Find where the given text appears and provide that cell's center as (X, Y) coordinate. 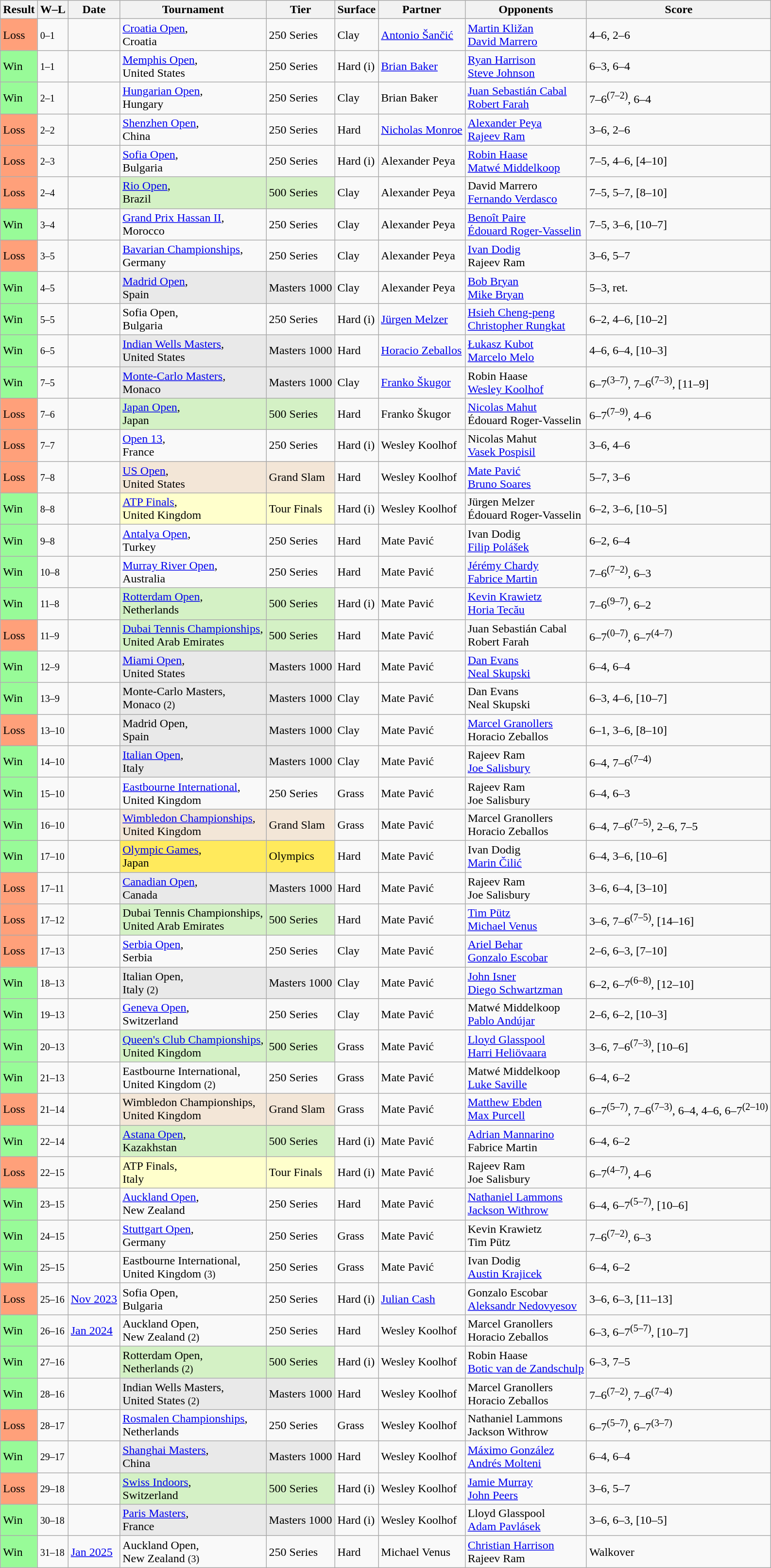
27–16 (52, 1362)
10–8 (52, 572)
Adrian Mannarino Fabrice Martin (526, 1141)
Walkover (678, 1551)
6–5 (52, 351)
Matwé Middelkoop Pablo Andújar (526, 1014)
Lloyd Glasspool Adam Pavlásek (526, 1520)
Martin Kližan David Marrero (526, 35)
Stuttgart Open,Germany (193, 1236)
Surface (357, 10)
2–4 (52, 192)
Eastbourne International,United Kingdom (2) (193, 1077)
Opponents (526, 10)
7–5 (52, 382)
Canadian Open,Canada (193, 888)
Olympic Games,Japan (193, 856)
6–7(0–7), 6–7(4–7) (678, 635)
30–18 (52, 1520)
Astana Open,Kazakhstan (193, 1141)
6–2, 6–4 (678, 540)
5–3, ret. (678, 288)
3–6, 6–3, [10–5] (678, 1520)
11–9 (52, 635)
28–17 (52, 1425)
Jürgen Melzer Édouard Roger-Vasselin (526, 509)
7–7 (52, 446)
Christian Harrison Rajeev Ram (526, 1551)
Nov 2023 (94, 1299)
Serbia Open,Serbia (193, 951)
17–13 (52, 951)
5–5 (52, 319)
2–2 (52, 129)
4–5 (52, 288)
7–5, 3–6, [10–7] (678, 224)
ATP Finals,Italy (193, 1173)
17–10 (52, 856)
Indian Wells Masters,United States (193, 351)
US Open,United States (193, 477)
3–5 (52, 256)
26–16 (52, 1330)
Julian Cash (422, 1299)
6–7(4–7), 4–6 (678, 1173)
Rotterdam Open,Netherlands (193, 603)
Jan 2025 (94, 1551)
13–9 (52, 699)
Grand Prix Hassan II,Morocco (193, 224)
6–2, 3–6, [10–5] (678, 509)
Italian Open,Italy (193, 762)
21–13 (52, 1077)
Horacio Zeballos (422, 351)
0–1 (52, 35)
6–7(5–7), 6–7(3–7) (678, 1425)
2–6, 6–3, [7–10] (678, 951)
11–8 (52, 603)
29–17 (52, 1457)
Łukasz Kubot Marcelo Melo (526, 351)
Ivan Dodig Filip Polášek (526, 540)
Eastbourne International,United Kingdom (3) (193, 1267)
14–10 (52, 762)
29–18 (52, 1488)
Alexander Peya Rajeev Ram (526, 129)
7–6(7–2), 6–4 (678, 98)
15–10 (52, 793)
6–7(5–7), 7–6(7–3), 6–4, 4–6, 6–7(2–10) (678, 1109)
3–6, 7–6(7–5), [14–16] (678, 920)
Result (19, 10)
3–4 (52, 224)
6–2, 6–7(6–8), [12–10] (678, 983)
6–4, 7–6(7–4) (678, 762)
6–3, 6–4 (678, 66)
W–L (52, 10)
4–6, 2–6 (678, 35)
Ivan Dodig Rajeev Ram (526, 256)
6–1, 3–6, [8–10] (678, 730)
Monte-Carlo Masters,Monaco (2) (193, 699)
17–12 (52, 920)
Italian Open,Italy (2) (193, 983)
Japan Open,Japan (193, 414)
8–8 (52, 509)
Robin Haase Wesley Koolhof (526, 382)
6–3, 4–6, [10–7] (678, 699)
Hsieh Cheng-peng Christopher Rungkat (526, 319)
6–4, 6–3 (678, 793)
Date (94, 10)
Kevin Krawietz Horia Tecău (526, 603)
Matwé Middelkoop Luke Saville (526, 1077)
Tier (300, 10)
Auckland Open,New Zealand (2) (193, 1330)
Bavarian Championships,Germany (193, 256)
Jamie Murray John Peers (526, 1488)
12–9 (52, 666)
3–6, 7–6(7–3), [10–6] (678, 1046)
Geneva Open,Switzerland (193, 1014)
David Marrero Fernando Verdasco (526, 192)
Monte-Carlo Masters,Monaco (193, 382)
Jürgen Melzer (422, 319)
Auckland Open,New Zealand (3) (193, 1551)
31–18 (52, 1551)
Murray River Open,Australia (193, 572)
6–4, 3–6, [10–6] (678, 856)
Lloyd Glasspool Harri Heliövaara (526, 1046)
7–6(7–2), 7–6(7–4) (678, 1393)
5–7, 3–6 (678, 477)
Rio Open,Brazil (193, 192)
7–6 (52, 414)
Miami Open,United States (193, 666)
Nicolas Mahut Édouard Roger-Vasselin (526, 414)
Partner (422, 10)
Mate Pavić Bruno Soares (526, 477)
Swiss Indoors, Switzerland (193, 1488)
Indian Wells Masters,United States (2) (193, 1393)
6–7(7–9), 4–6 (678, 414)
16–10 (52, 825)
Queen's Club Championships,United Kingdom (193, 1046)
Rosmalen Championships, Netherlands (193, 1425)
25–15 (52, 1267)
19–13 (52, 1014)
7–5, 4–6, [4–10] (678, 161)
2–6, 6–2, [10–3] (678, 1014)
Bob Bryan Mike Bryan (526, 288)
Ivan Dodig Marin Čilić (526, 856)
Nicholas Monroe (422, 129)
13–10 (52, 730)
Auckland Open,New Zealand (193, 1204)
ATP Finals,United Kingdom (193, 509)
18–13 (52, 983)
3–6, 4–6 (678, 446)
3–6, 6–3, [11–13] (678, 1299)
Shanghai Masters, China (193, 1457)
6–4, 7–6(7–5), 2–6, 7–5 (678, 825)
6–3, 6–7(5–7), [10–7] (678, 1330)
Ariel Behar Gonzalo Escobar (526, 951)
Tim Pütz Michael Venus (526, 920)
Paris Masters,France (193, 1520)
John Isner Diego Schwartzman (526, 983)
Tournament (193, 10)
2–1 (52, 98)
Benoît Paire Édouard Roger-Vasselin (526, 224)
4–6, 6–4, [10–3] (678, 351)
22–14 (52, 1141)
Máximo González Andrés Molteni (526, 1457)
24–15 (52, 1236)
Rotterdam Open,Netherlands (2) (193, 1362)
2–3 (52, 161)
Jérémy Chardy Fabrice Martin (526, 572)
17–11 (52, 888)
3–6, 6–4, [3–10] (678, 888)
7–8 (52, 477)
Hungarian Open,Hungary (193, 98)
9–8 (52, 540)
Ryan Harrison Steve Johnson (526, 66)
22–15 (52, 1173)
Eastbourne International,United Kingdom (193, 793)
6–2, 4–6, [10–2] (678, 319)
Robin Haase Matwé Middelkoop (526, 161)
6–3, 7–5 (678, 1362)
23–15 (52, 1204)
Antonio Šančić (422, 35)
7–5, 5–7, [8–10] (678, 192)
Ivan Dodig Austin Krajicek (526, 1267)
Olympics (300, 856)
21–14 (52, 1109)
3–6, 2–6 (678, 129)
25–16 (52, 1299)
Jan 2024 (94, 1330)
Nicolas Mahut Vasek Pospisil (526, 446)
Kevin Krawietz Tim Pütz (526, 1236)
Michael Venus (422, 1551)
28–16 (52, 1393)
Memphis Open,United States (193, 66)
Open 13,France (193, 446)
Score (678, 10)
20–13 (52, 1046)
7–6(9–7), 6–2 (678, 603)
Croatia Open,Croatia (193, 35)
Robin Haase Botic van de Zandschulp (526, 1362)
Shenzhen Open,China (193, 129)
6–7(3–7), 7–6(7–3), [11–9] (678, 382)
1–1 (52, 66)
Gonzalo Escobar Aleksandr Nedovyesov (526, 1299)
6–4, 6–7(5–7), [10–6] (678, 1204)
Matthew Ebden Max Purcell (526, 1109)
Antalya Open,Turkey (193, 540)
